Identify which cell holds the provided text, then report its [x, y] central coordinate. 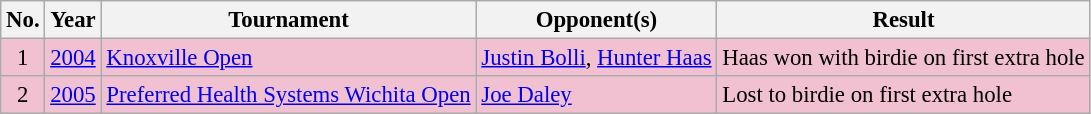
Knoxville Open [288, 58]
Year [73, 20]
Opponent(s) [596, 20]
Haas won with birdie on first extra hole [904, 58]
Justin Bolli, Hunter Haas [596, 58]
1 [23, 58]
2004 [73, 58]
Preferred Health Systems Wichita Open [288, 95]
No. [23, 20]
Tournament [288, 20]
Joe Daley [596, 95]
Result [904, 20]
2005 [73, 95]
2 [23, 95]
Lost to birdie on first extra hole [904, 95]
